Detect which cell encompasses the target text, then output its [x, y] center coordinate. 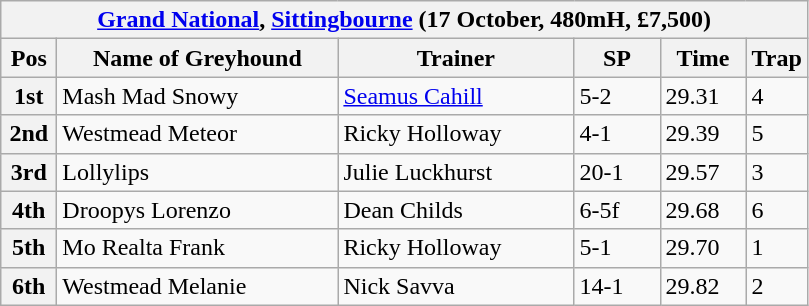
6th [29, 286]
20-1 [617, 172]
Westmead Meteor [198, 134]
2 [776, 286]
14-1 [617, 286]
5-2 [617, 96]
Lollylips [198, 172]
Trainer [456, 58]
Nick Savva [456, 286]
Julie Luckhurst [456, 172]
29.68 [703, 210]
Grand National, Sittingbourne (17 October, 480mH, £7,500) [404, 20]
Droopys Lorenzo [198, 210]
2nd [29, 134]
29.39 [703, 134]
Name of Greyhound [198, 58]
5-1 [617, 248]
Seamus Cahill [456, 96]
1 [776, 248]
Mash Mad Snowy [198, 96]
3rd [29, 172]
Westmead Melanie [198, 286]
5th [29, 248]
SP [617, 58]
3 [776, 172]
4-1 [617, 134]
29.57 [703, 172]
29.82 [703, 286]
5 [776, 134]
29.31 [703, 96]
4 [776, 96]
Mo Realta Frank [198, 248]
Pos [29, 58]
Trap [776, 58]
Time [703, 58]
4th [29, 210]
29.70 [703, 248]
1st [29, 96]
6 [776, 210]
6-5f [617, 210]
Dean Childs [456, 210]
